Locate the cell with the specified text and output its (X, Y) center coordinate. 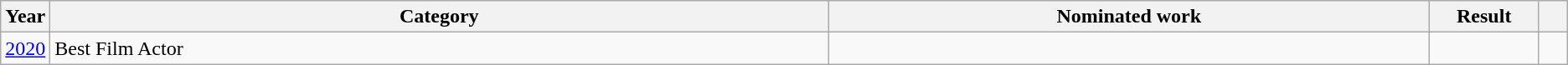
Best Film Actor (439, 48)
Category (439, 17)
Result (1484, 17)
2020 (25, 48)
Nominated work (1129, 17)
Year (25, 17)
